Identify which cell holds the provided text, then report its [x, y] central coordinate. 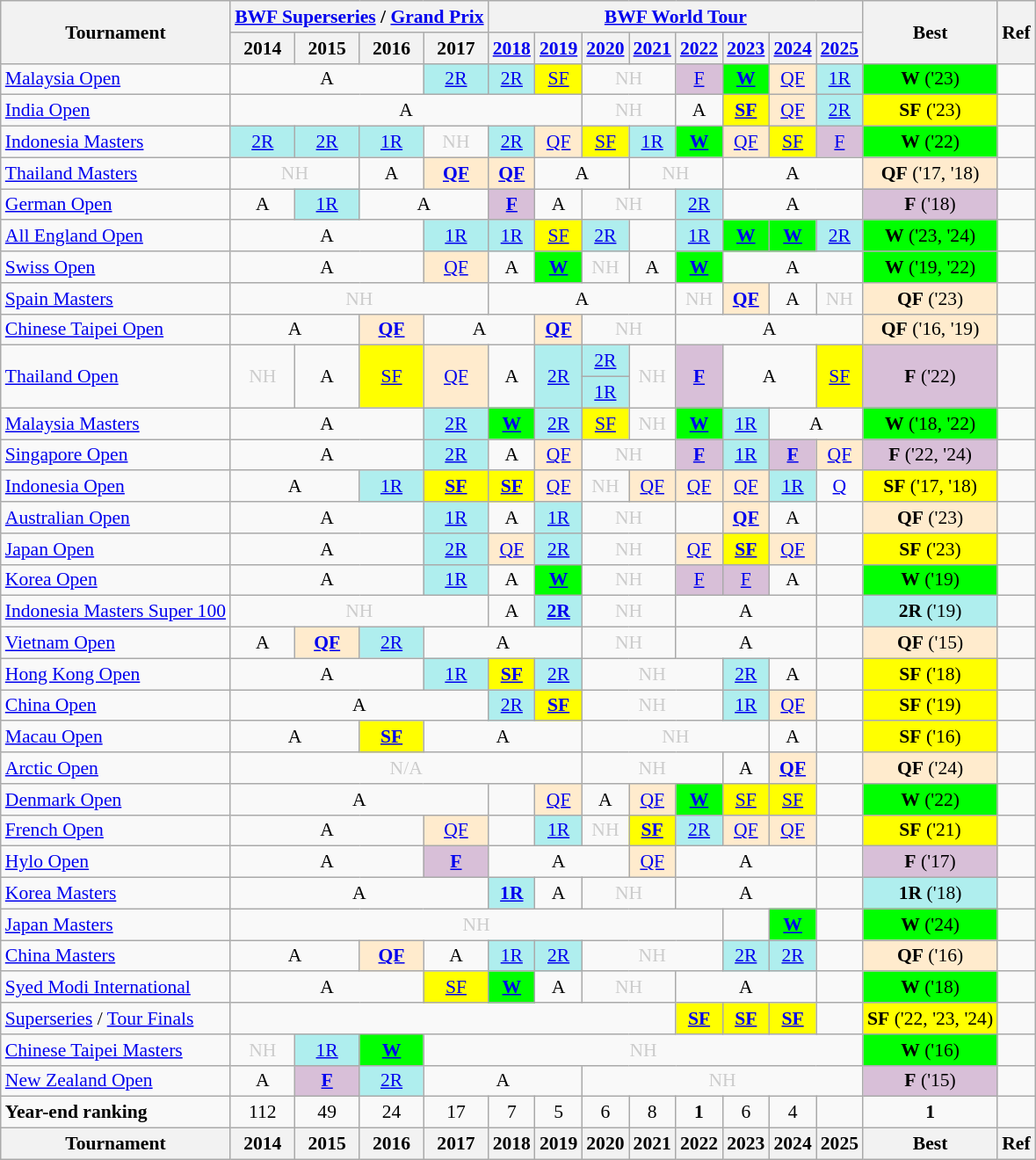
Korea Masters [116, 894]
New Zealand Open [116, 1081]
India Open [116, 111]
17 [455, 1113]
Arctic Open [116, 768]
German Open [116, 205]
5 [559, 1113]
Year-end ranking [116, 1113]
SF ('16) [930, 737]
Malaysia Masters [116, 424]
Hylo Open [116, 862]
Indonesia Masters Super 100 [116, 612]
1R ('18) [930, 894]
Indonesia Open [116, 487]
24 [392, 1113]
Superseries / Tour Finals [116, 1019]
W ('24) [930, 924]
SF ('21) [930, 830]
French Open [116, 830]
Thailand Masters [116, 173]
China Masters [116, 956]
Q [840, 487]
W ('23, '24) [930, 236]
Chinese Taipei Masters [116, 1050]
BWF World Tour [676, 17]
F ('17) [930, 862]
SF ('22, '23, '24) [930, 1019]
Japan Open [116, 549]
W ('16) [930, 1050]
F ('22, '24) [930, 455]
Japan Masters [116, 924]
W ('19, '22) [930, 267]
All England Open [116, 236]
QF ('24) [930, 768]
W ('18, '22) [930, 424]
QF ('17, '18) [930, 173]
SF ('17, '18) [930, 487]
Spain Masters [116, 299]
Australian Open [116, 518]
Malaysia Open [116, 79]
W ('23) [930, 79]
Hong Kong Open [116, 674]
F ('18) [930, 205]
Swiss Open [116, 267]
W ('19) [930, 580]
4 [793, 1113]
2R ('19) [930, 612]
QF ('16) [930, 956]
Indonesia Masters [116, 142]
SF ('19) [930, 706]
BWF Superseries / Grand Prix [359, 17]
Singapore Open [116, 455]
Thailand Open [116, 376]
8 [652, 1113]
Syed Modi International [116, 988]
Chinese Taipei Open [116, 330]
Macau Open [116, 737]
SF ('18) [930, 674]
7 [511, 1113]
W ('18) [930, 988]
F ('15) [930, 1081]
F ('22) [930, 376]
QF ('16, '19) [930, 330]
QF ('15) [930, 643]
Denmark Open [116, 800]
112 [262, 1113]
Korea Open [116, 580]
China Open [116, 706]
Vietnam Open [116, 643]
N/A [406, 768]
49 [327, 1113]
